Scan for the cell matching the given text and deliver its (X, Y) coordinate at center. 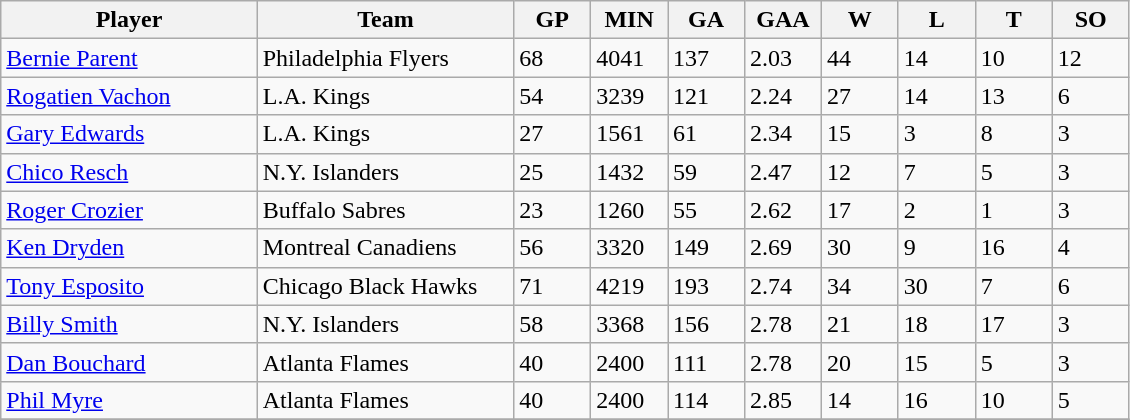
156 (706, 324)
23 (552, 210)
Roger Crozier (129, 210)
1432 (630, 172)
Ken Dryden (129, 248)
2.34 (782, 134)
2.03 (782, 58)
SO (1090, 20)
58 (552, 324)
3239 (630, 96)
3368 (630, 324)
Bernie Parent (129, 58)
21 (860, 324)
2 (936, 210)
34 (860, 286)
Team (385, 20)
3320 (630, 248)
55 (706, 210)
Philadelphia Flyers (385, 58)
Buffalo Sabres (385, 210)
MIN (630, 20)
59 (706, 172)
54 (552, 96)
71 (552, 286)
121 (706, 96)
2.85 (782, 400)
2.74 (782, 286)
2.62 (782, 210)
1 (1014, 210)
8 (1014, 134)
111 (706, 362)
56 (552, 248)
Chico Resch (129, 172)
9 (936, 248)
2.47 (782, 172)
1561 (630, 134)
Dan Bouchard (129, 362)
18 (936, 324)
Chicago Black Hawks (385, 286)
2.69 (782, 248)
GP (552, 20)
137 (706, 58)
25 (552, 172)
GA (706, 20)
Player (129, 20)
20 (860, 362)
Rogatien Vachon (129, 96)
114 (706, 400)
61 (706, 134)
Tony Esposito (129, 286)
Phil Myre (129, 400)
68 (552, 58)
GAA (782, 20)
2.24 (782, 96)
Billy Smith (129, 324)
193 (706, 286)
1260 (630, 210)
4041 (630, 58)
L (936, 20)
4 (1090, 248)
T (1014, 20)
Gary Edwards (129, 134)
44 (860, 58)
Montreal Canadiens (385, 248)
W (860, 20)
13 (1014, 96)
4219 (630, 286)
149 (706, 248)
